Scan for the cell matching the given text and deliver its (X, Y) coordinate at center. 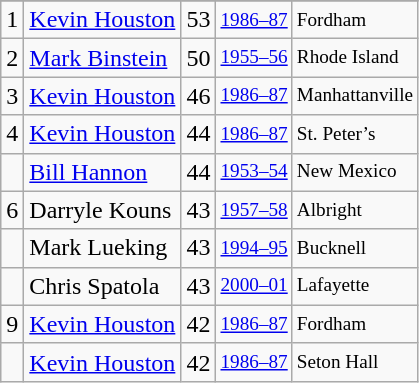
Mark Binstein (102, 58)
Albright (354, 210)
St. Peter’s (354, 134)
1 (12, 20)
1994–95 (254, 248)
Rhode Island (354, 58)
3 (12, 96)
2 (12, 58)
1955–56 (254, 58)
Chris Spatola (102, 286)
Bucknell (354, 248)
4 (12, 134)
50 (198, 58)
Seton Hall (354, 362)
Lafayette (354, 286)
46 (198, 96)
Mark Lueking (102, 248)
Darryle Kouns (102, 210)
53 (198, 20)
9 (12, 324)
New Mexico (354, 172)
1957–58 (254, 210)
1953–54 (254, 172)
Manhattanville (354, 96)
Bill Hannon (102, 172)
6 (12, 210)
2000–01 (254, 286)
